Pinpoint the cell where the given text exists, returning its [x, y] midpoint coordinate. 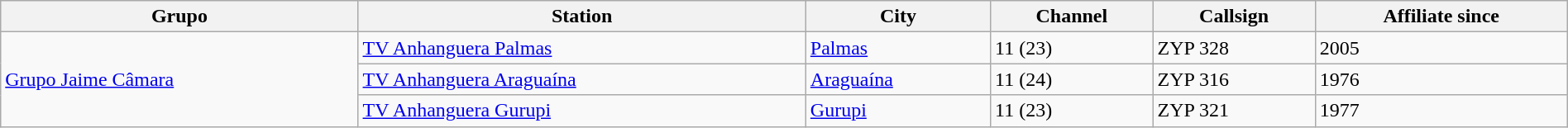
2005 [1441, 48]
Station [582, 17]
Gurupi [898, 111]
ZYP 316 [1234, 79]
ZYP 328 [1234, 48]
Araguaína [898, 79]
Grupo Jaime Câmara [179, 79]
11 (24) [1072, 79]
Palmas [898, 48]
Grupo [179, 17]
TV Anhanguera Araguaína [582, 79]
TV Anhanguera Gurupi [582, 111]
1976 [1441, 79]
City [898, 17]
Affiliate since [1441, 17]
ZYP 321 [1234, 111]
TV Anhanguera Palmas [582, 48]
Channel [1072, 17]
1977 [1441, 111]
Callsign [1234, 17]
